Pinpoint the cell where the given text exists, returning its [X, Y] midpoint coordinate. 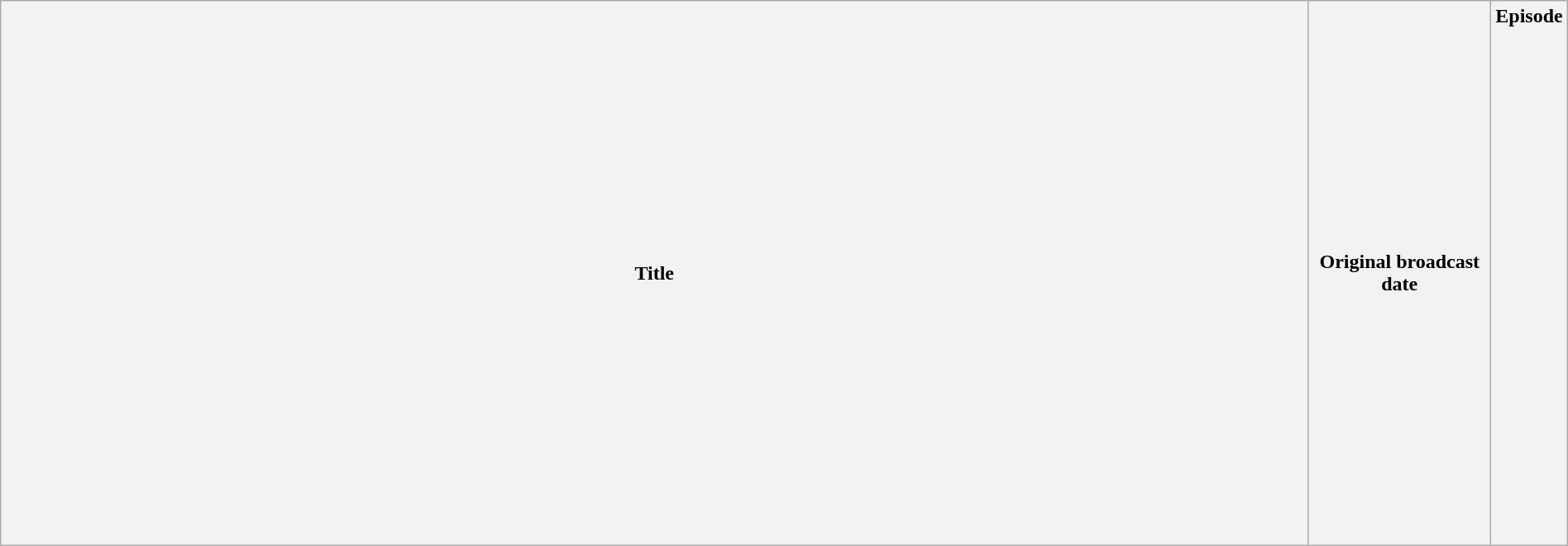
Original broadcast date [1399, 273]
Title [655, 273]
Episode [1529, 273]
